Capture the cell that displays the provided text and extract its [x, y] central coordinate. 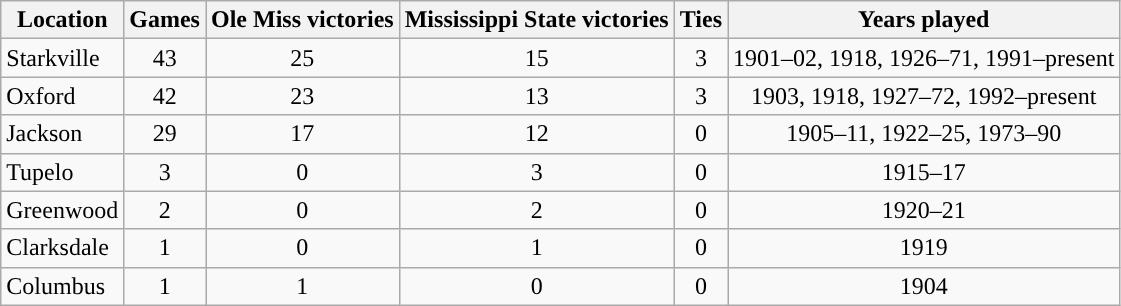
15 [536, 58]
Starkville [62, 58]
Greenwood [62, 210]
Location [62, 20]
17 [303, 134]
23 [303, 96]
43 [165, 58]
1903, 1918, 1927–72, 1992–present [924, 96]
29 [165, 134]
Clarksdale [62, 248]
13 [536, 96]
Ole Miss victories [303, 20]
25 [303, 58]
1915–17 [924, 172]
1901–02, 1918, 1926–71, 1991–present [924, 58]
1905–11, 1922–25, 1973–90 [924, 134]
1920–21 [924, 210]
Ties [700, 20]
Oxford [62, 96]
12 [536, 134]
Tupelo [62, 172]
42 [165, 96]
Mississippi State victories [536, 20]
Years played [924, 20]
Jackson [62, 134]
1904 [924, 286]
Columbus [62, 286]
Games [165, 20]
1919 [924, 248]
